Identify which cell holds the provided text, then report its [X, Y] central coordinate. 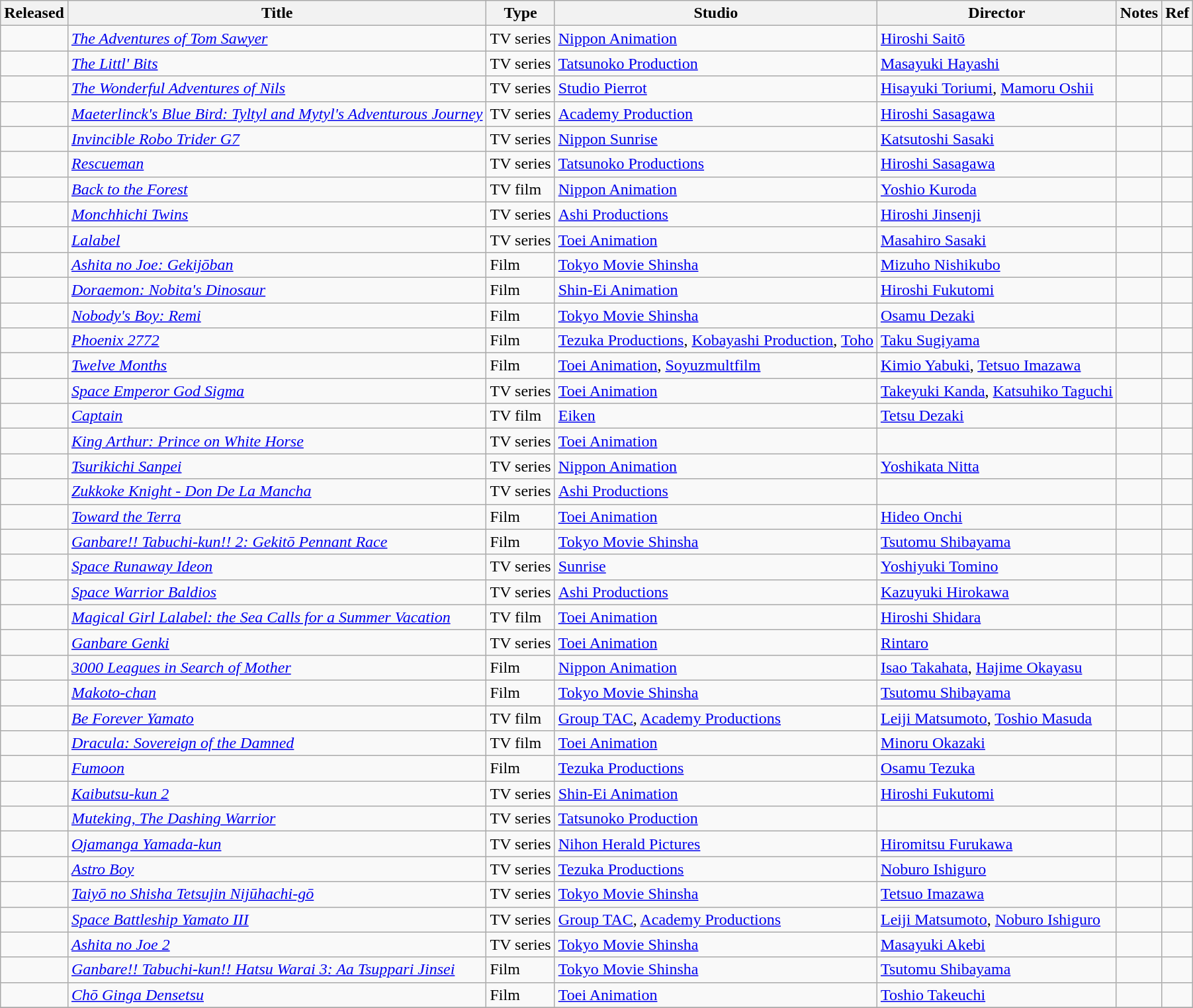
The Wonderful Adventures of Nils [277, 89]
Ashita no Joe: Gekijōban [277, 265]
Magical Girl Lalabel: the Sea Calls for a Summer Vacation [277, 617]
Sunrise [716, 567]
Phoenix 2772 [277, 341]
Yoshikata Nitta [996, 466]
Kazuyuki Hirokawa [996, 592]
Director [996, 13]
Tetsuo Imazawa [996, 894]
Minoru Okazaki [996, 743]
Back to the Forest [277, 189]
Tetsu Dezaki [996, 416]
Studio Pierrot [716, 89]
Invincible Robo Trider G7 [277, 139]
Space Battleship Yamato III [277, 919]
Hisayuki Toriumi, Mamoru Oshii [996, 89]
Hiroshi Saitō [996, 38]
Chō Ginga Densetsu [277, 995]
Mizuho Nishikubo [996, 265]
Type [520, 13]
Yoshiyuki Tomino [996, 567]
Masayuki Akebi [996, 945]
Nihon Herald Pictures [716, 844]
Tezuka Productions, Kobayashi Production, Toho [716, 341]
Released [34, 13]
Fumoon [277, 769]
Hiromitsu Furukawa [996, 844]
Ref [1178, 13]
Isao Takahata, Hajime Okayasu [996, 667]
Maeterlinck's Blue Bird: Tyltyl and Mytyl's Adventurous Journey [277, 114]
Muteking, The Dashing Warrior [277, 819]
Nippon Sunrise [716, 139]
Leiji Matsumoto, Noburo Ishiguro [996, 919]
Space Warrior Baldios [277, 592]
Ashita no Joe 2 [277, 945]
Takeyuki Kanda, Katsuhiko Taguchi [996, 391]
Hiroshi Jinsenji [996, 214]
Masayuki Hayashi [996, 63]
Eiken [716, 416]
Osamu Tezuka [996, 769]
Toshio Takeuchi [996, 995]
Lalabel [277, 239]
King Arthur: Prince on White Horse [277, 441]
Makoto-chan [277, 693]
Dracula: Sovereign of the Damned [277, 743]
Space Runaway Ideon [277, 567]
Ganbare!! Tabuchi-kun!! 2: Gekitō Pennant Race [277, 542]
Nobody's Boy: Remi [277, 315]
Toward the Terra [277, 517]
Hideo Onchi [996, 517]
Ojamanga Yamada-kun [277, 844]
Rescueman [277, 164]
Rintaro [996, 642]
Academy Production [716, 114]
Notes [1139, 13]
Masahiro Sasaki [996, 239]
Title [277, 13]
Doraemon: Nobita's Dinosaur [277, 290]
Zukkoke Knight - Don De La Mancha [277, 491]
Tsurikichi Sanpei [277, 466]
Be Forever Yamato [277, 718]
Toei Animation, Soyuzmultfilm [716, 366]
Taiyō no Shisha Tetsujin Nijūhachi-gō [277, 894]
Yoshio Kuroda [996, 189]
Katsutoshi Sasaki [996, 139]
The Littl' Bits [277, 63]
Studio [716, 13]
3000 Leagues in Search of Mother [277, 667]
Ganbare!! Tabuchi-kun!! Hatsu Warai 3: Aa Tsuppari Jinsei [277, 970]
Tatsunoko Productions [716, 164]
Osamu Dezaki [996, 315]
Twelve Months [277, 366]
Ganbare Genki [277, 642]
Kaibutsu-kun 2 [277, 794]
Kimio Yabuki, Tetsuo Imazawa [996, 366]
Taku Sugiyama [996, 341]
Space Emperor God Sigma [277, 391]
The Adventures of Tom Sawyer [277, 38]
Monchhichi Twins [277, 214]
Captain [277, 416]
Astro Boy [277, 869]
Hiroshi Shidara [996, 617]
Leiji Matsumoto, Toshio Masuda [996, 718]
Noburo Ishiguro [996, 869]
